For the text-containing cell, return its midpoint in (X, Y) coordinate format. 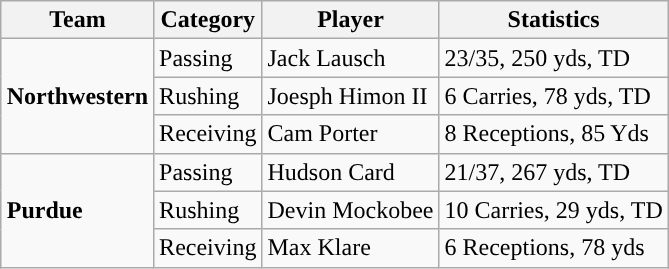
21/37, 267 yds, TD (554, 172)
Devin Mockobee (350, 210)
Hudson Card (350, 172)
23/35, 250 yds, TD (554, 58)
Jack Lausch (350, 58)
Cam Porter (350, 134)
Joesph Himon II (350, 96)
Northwestern (77, 96)
10 Carries, 29 yds, TD (554, 210)
Category (208, 20)
Player (350, 20)
Statistics (554, 20)
8 Receptions, 85 Yds (554, 134)
Purdue (77, 210)
Team (77, 20)
Max Klare (350, 248)
6 Carries, 78 yds, TD (554, 96)
6 Receptions, 78 yds (554, 248)
